From the cell containing the given text, extract its center point as [X, Y] coordinate. 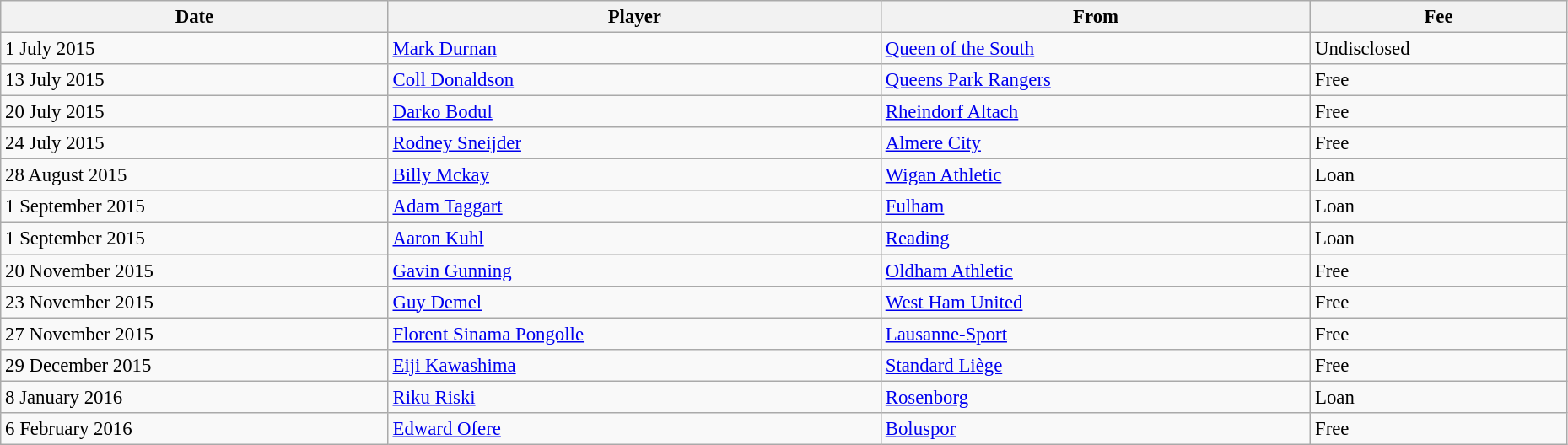
28 August 2015 [194, 175]
Reading [1095, 239]
Fulham [1095, 206]
Adam Taggart [634, 206]
Riku Riski [634, 397]
Queen of the South [1095, 49]
Billy Mckay [634, 175]
6 February 2016 [194, 429]
Player [634, 17]
Undisclosed [1439, 49]
Aaron Kuhl [634, 239]
23 November 2015 [194, 302]
Fee [1439, 17]
Almere City [1095, 143]
Rodney Sneijder [634, 143]
8 January 2016 [194, 397]
Darko Bodul [634, 112]
Wigan Athletic [1095, 175]
West Ham United [1095, 302]
Oldham Athletic [1095, 271]
Mark Durnan [634, 49]
Coll Donaldson [634, 80]
1 July 2015 [194, 49]
Lausanne-Sport [1095, 334]
Eiji Kawashima [634, 365]
Standard Liège [1095, 365]
13 July 2015 [194, 80]
27 November 2015 [194, 334]
Guy Demel [634, 302]
Boluspor [1095, 429]
Edward Ofere [634, 429]
Date [194, 17]
Rosenborg [1095, 397]
20 July 2015 [194, 112]
Rheindorf Altach [1095, 112]
From [1095, 17]
Florent Sinama Pongolle [634, 334]
29 December 2015 [194, 365]
20 November 2015 [194, 271]
Queens Park Rangers [1095, 80]
Gavin Gunning [634, 271]
24 July 2015 [194, 143]
